Locate the cell with the specified text and output its [x, y] center coordinate. 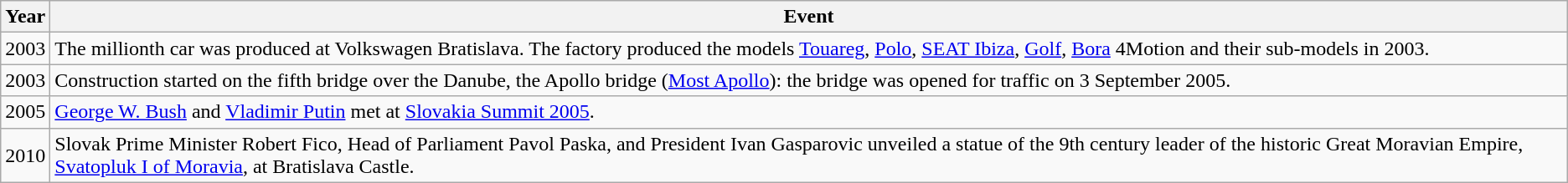
Event [809, 17]
2005 [25, 112]
George W. Bush and Vladimir Putin met at Slovakia Summit 2005. [809, 112]
2010 [25, 155]
Year [25, 17]
Construction started on the fifth bridge over the Danube, the Apollo bridge (Most Apollo): the bridge was opened for traffic on 3 September 2005. [809, 80]
